Extract the [x, y] coordinate from the center of the cell holding the provided text.  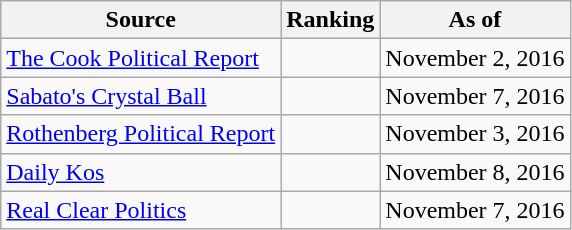
November 3, 2016 [475, 134]
The Cook Political Report [141, 58]
November 2, 2016 [475, 58]
Ranking [330, 20]
Daily Kos [141, 172]
November 8, 2016 [475, 172]
Rothenberg Political Report [141, 134]
Source [141, 20]
As of [475, 20]
Real Clear Politics [141, 210]
Sabato's Crystal Ball [141, 96]
